Extract the (x, y) coordinate from the center of the cell holding the provided text.  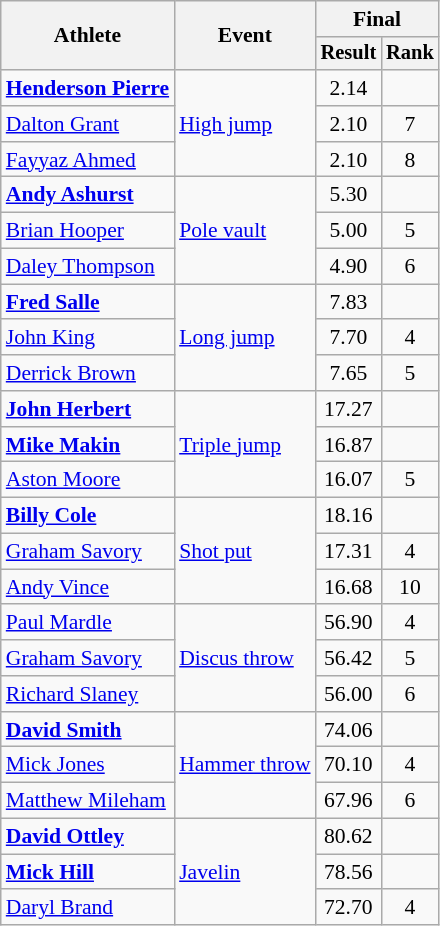
Billy Cole (88, 516)
David Smith (88, 730)
David Ottley (88, 837)
High jump (244, 124)
Result (349, 54)
Daryl Brand (88, 908)
Javelin (244, 872)
Aston Moore (88, 480)
Derrick Brown (88, 373)
74.06 (349, 730)
Mick Jones (88, 765)
Dalton Grant (88, 124)
Fred Salle (88, 302)
17.31 (349, 552)
Event (244, 36)
7 (410, 124)
Athlete (88, 36)
17.27 (349, 409)
56.00 (349, 694)
8 (410, 160)
5.00 (349, 231)
Long jump (244, 338)
Rank (410, 54)
Shot put (244, 552)
Mike Makin (88, 445)
Brian Hooper (88, 231)
John King (88, 338)
Daley Thompson (88, 267)
16.87 (349, 445)
16.07 (349, 480)
Mick Hill (88, 872)
Final (378, 19)
Andy Vince (88, 587)
80.62 (349, 837)
78.56 (349, 872)
10 (410, 587)
70.10 (349, 765)
7.65 (349, 373)
Hammer throw (244, 766)
7.70 (349, 338)
Pole vault (244, 230)
2.14 (349, 88)
John Herbert (88, 409)
72.70 (349, 908)
5.30 (349, 195)
Paul Mardle (88, 623)
Matthew Mileham (88, 801)
4.90 (349, 267)
67.96 (349, 801)
Andy Ashurst (88, 195)
16.68 (349, 587)
Richard Slaney (88, 694)
Triple jump (244, 444)
56.90 (349, 623)
Henderson Pierre (88, 88)
Discus throw (244, 658)
Fayyaz Ahmed (88, 160)
56.42 (349, 658)
18.16 (349, 516)
7.83 (349, 302)
